Extract the [X, Y] coordinate from the center of the cell holding the provided text.  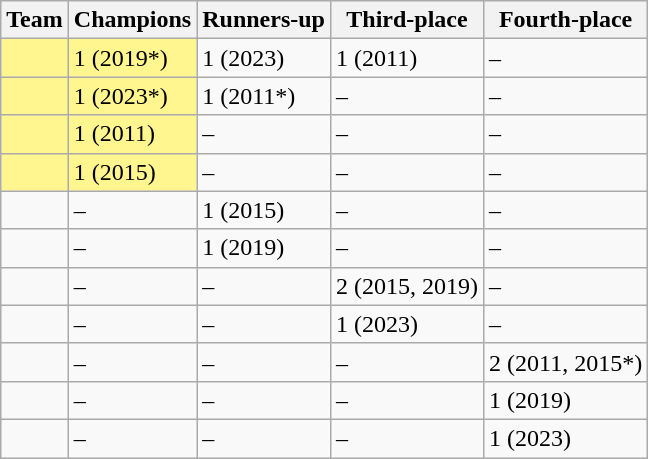
2 (2015, 2019) [406, 286]
Fourth-place [566, 20]
2 (2011, 2015*) [566, 362]
Team [35, 20]
Third-place [406, 20]
Runners-up [264, 20]
1 (2011*) [264, 96]
1 (2019*) [132, 58]
Champions [132, 20]
1 (2023*) [132, 96]
